Identify which cell holds the provided text, then report its [x, y] central coordinate. 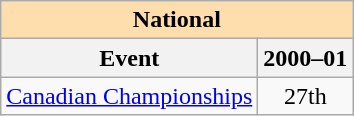
Event [130, 58]
National [177, 20]
Canadian Championships [130, 96]
27th [306, 96]
2000–01 [306, 58]
